Return (X, Y) of the center of cell containing provided text 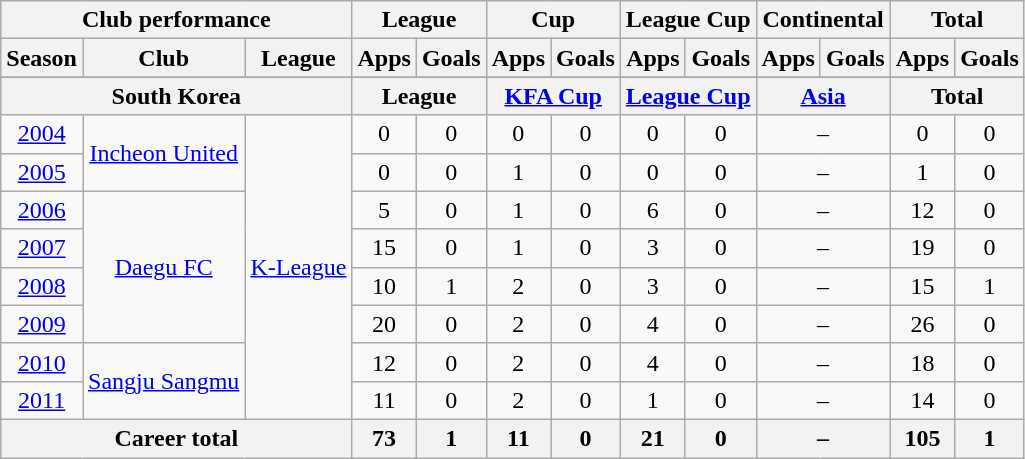
105 (922, 438)
6 (652, 210)
Club (163, 58)
Daegu FC (163, 267)
26 (922, 324)
14 (922, 400)
2004 (42, 134)
2009 (42, 324)
18 (922, 362)
2008 (42, 286)
2011 (42, 400)
5 (384, 210)
2005 (42, 172)
South Korea (176, 96)
Career total (176, 438)
2006 (42, 210)
K-League (298, 267)
Club performance (176, 20)
21 (652, 438)
Cup (553, 20)
73 (384, 438)
19 (922, 248)
KFA Cup (553, 96)
Sangju Sangmu (163, 381)
2010 (42, 362)
Continental (823, 20)
20 (384, 324)
Incheon United (163, 153)
2007 (42, 248)
Season (42, 58)
10 (384, 286)
Asia (823, 96)
